Scan for the cell matching the given text and deliver its (X, Y) coordinate at center. 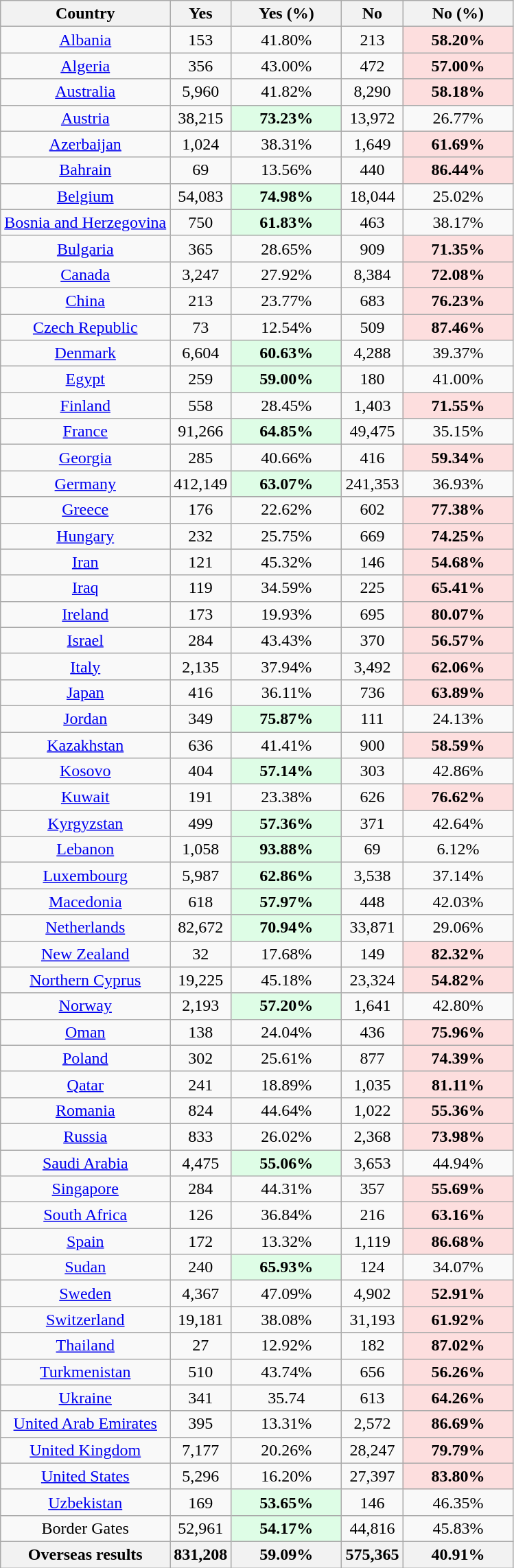
71.35% (458, 248)
34.59% (287, 588)
Italy (85, 666)
259 (200, 379)
44.94% (458, 1163)
Belgium (85, 196)
412,149 (200, 484)
93.88% (287, 850)
France (85, 432)
91,266 (200, 432)
126 (200, 1215)
138 (200, 1032)
16.20% (287, 1476)
59.09% (287, 1554)
24.04% (287, 1032)
Macedonia (85, 902)
Uzbekistan (85, 1502)
28.45% (287, 406)
Algeria (85, 66)
73.98% (458, 1136)
41.00% (458, 379)
3,653 (372, 1163)
824 (200, 1110)
Iran (85, 562)
26.02% (287, 1136)
33,871 (372, 928)
35.15% (458, 432)
Germany (85, 484)
225 (372, 588)
13.31% (287, 1424)
60.63% (287, 353)
58.20% (458, 40)
23.38% (287, 797)
613 (372, 1398)
877 (372, 1058)
7,177 (200, 1450)
27,397 (372, 1476)
55.06% (287, 1163)
119 (200, 588)
404 (200, 771)
1,403 (372, 406)
74.39% (458, 1058)
57.20% (287, 1006)
23,324 (372, 980)
63.89% (458, 692)
45.32% (287, 562)
Georgia (85, 458)
1,119 (372, 1241)
64.85% (287, 432)
669 (372, 536)
57.36% (287, 823)
Overseas results (85, 1554)
Sudan (85, 1267)
38.31% (287, 144)
510 (200, 1372)
Albania (85, 40)
United States (85, 1476)
72.08% (458, 274)
357 (372, 1189)
41.80% (287, 40)
75.87% (287, 718)
2,572 (372, 1424)
365 (200, 248)
Bahrain (85, 170)
2,135 (200, 666)
27.92% (287, 274)
285 (200, 458)
Denmark (85, 353)
191 (200, 797)
57.14% (287, 771)
618 (200, 902)
52,961 (200, 1528)
54.68% (458, 562)
575,365 (372, 1554)
36.11% (287, 692)
82,672 (200, 928)
349 (200, 718)
232 (200, 536)
63.07% (287, 484)
17.68% (287, 954)
37.14% (458, 876)
4,902 (372, 1294)
81.11% (458, 1084)
656 (372, 1372)
54.82% (458, 980)
42.03% (458, 902)
41.41% (287, 745)
Singapore (85, 1189)
42.80% (458, 1006)
Greece (85, 510)
180 (372, 379)
26.77% (458, 118)
Ireland (85, 614)
45.83% (458, 1528)
509 (372, 327)
5,960 (200, 92)
Bosnia and Herzegovina (85, 222)
Yes (200, 14)
34.07% (458, 1267)
303 (372, 771)
395 (200, 1424)
44,816 (372, 1528)
111 (372, 718)
Spain (85, 1241)
24.13% (458, 718)
Oman (85, 1032)
25.61% (287, 1058)
57.00% (458, 66)
909 (372, 248)
Romania (85, 1110)
149 (372, 954)
No (372, 14)
636 (200, 745)
1,022 (372, 1110)
Kyrgyzstan (85, 823)
United Arab Emirates (85, 1424)
55.36% (458, 1110)
44.31% (287, 1189)
41.82% (287, 92)
173 (200, 614)
31,193 (372, 1320)
4,367 (200, 1294)
38.08% (287, 1320)
61.69% (458, 144)
153 (200, 40)
13.32% (287, 1241)
5,296 (200, 1476)
472 (372, 66)
28,247 (372, 1450)
Kazakhstan (85, 745)
1,641 (372, 1006)
370 (372, 640)
Bulgaria (85, 248)
44.64% (287, 1110)
China (85, 301)
Netherlands (85, 928)
40.66% (287, 458)
124 (372, 1267)
18.89% (287, 1084)
695 (372, 614)
36.93% (458, 484)
13,972 (372, 118)
35.74 (287, 1398)
19.93% (287, 614)
Kosovo (85, 771)
61.92% (458, 1320)
58.18% (458, 92)
2,368 (372, 1136)
61.83% (287, 222)
53.65% (287, 1502)
Iraq (85, 588)
39.37% (458, 353)
3,492 (372, 666)
Saudi Arabia (85, 1163)
8,290 (372, 92)
56.26% (458, 1372)
54,083 (200, 196)
833 (200, 1136)
Russia (85, 1136)
Border Gates (85, 1528)
Ukraine (85, 1398)
Kuwait (85, 797)
86.44% (458, 170)
83.80% (458, 1476)
1,035 (372, 1084)
241 (200, 1084)
46.35% (458, 1502)
23.77% (287, 301)
241,353 (372, 484)
Yes (%) (287, 14)
77.38% (458, 510)
18,044 (372, 196)
40.91% (458, 1554)
Czech Republic (85, 327)
436 (372, 1032)
South Africa (85, 1215)
169 (200, 1502)
19,181 (200, 1320)
626 (372, 797)
Poland (85, 1058)
Japan (85, 692)
22.62% (287, 510)
71.55% (458, 406)
Azerbaijan (85, 144)
43.00% (287, 66)
6,604 (200, 353)
59.00% (287, 379)
57.97% (287, 902)
New Zealand (85, 954)
49,475 (372, 432)
448 (372, 902)
4,475 (200, 1163)
65.93% (287, 1267)
Switzerland (85, 1320)
No (%) (458, 14)
240 (200, 1267)
440 (372, 170)
79.79% (458, 1450)
831,208 (200, 1554)
1,058 (200, 850)
Turkmenistan (85, 1372)
302 (200, 1058)
558 (200, 406)
121 (200, 562)
45.18% (287, 980)
Northern Cyprus (85, 980)
Sweden (85, 1294)
65.41% (458, 588)
683 (372, 301)
Israel (85, 640)
74.25% (458, 536)
2,193 (200, 1006)
8,384 (372, 274)
87.46% (458, 327)
20.26% (287, 1450)
356 (200, 66)
36.84% (287, 1215)
55.69% (458, 1189)
75.96% (458, 1032)
United Kingdom (85, 1450)
38.17% (458, 222)
76.23% (458, 301)
43.43% (287, 640)
80.07% (458, 614)
Lebanon (85, 850)
341 (200, 1398)
29.06% (458, 928)
74.98% (287, 196)
5,987 (200, 876)
42.64% (458, 823)
25.75% (287, 536)
73 (200, 327)
736 (372, 692)
499 (200, 823)
3,538 (372, 876)
13.56% (287, 170)
Norway (85, 1006)
70.94% (287, 928)
62.86% (287, 876)
52.91% (458, 1294)
38,215 (200, 118)
1,024 (200, 144)
Australia (85, 92)
64.26% (458, 1398)
63.16% (458, 1215)
6.12% (458, 850)
900 (372, 745)
3,247 (200, 274)
42.86% (458, 771)
602 (372, 510)
76.62% (458, 797)
Jordan (85, 718)
25.02% (458, 196)
463 (372, 222)
47.09% (287, 1294)
Luxembourg (85, 876)
86.68% (458, 1241)
Thailand (85, 1346)
172 (200, 1241)
43.74% (287, 1372)
Egypt (85, 379)
27 (200, 1346)
37.94% (287, 666)
54.17% (287, 1528)
86.69% (458, 1424)
4,288 (372, 353)
59.34% (458, 458)
12.92% (287, 1346)
19,225 (200, 980)
Austria (85, 118)
Canada (85, 274)
73.23% (287, 118)
750 (200, 222)
82.32% (458, 954)
56.57% (458, 640)
12.54% (287, 327)
182 (372, 1346)
371 (372, 823)
216 (372, 1215)
176 (200, 510)
28.65% (287, 248)
Qatar (85, 1084)
62.06% (458, 666)
Hungary (85, 536)
Country (85, 14)
87.02% (458, 1346)
32 (200, 954)
58.59% (458, 745)
1,649 (372, 144)
Finland (85, 406)
